Detect which cell encompasses the target text, then output its (x, y) center coordinate. 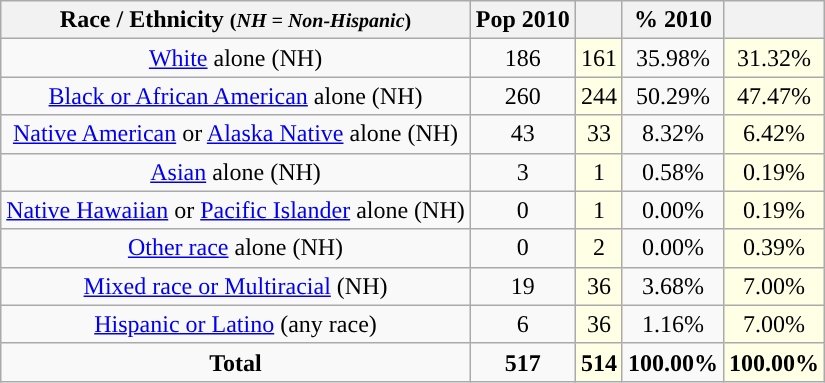
8.32% (672, 134)
3 (522, 172)
0.58% (672, 172)
0.39% (774, 248)
260 (522, 96)
Pop 2010 (522, 20)
Other race alone (NH) (236, 248)
161 (598, 58)
Native American or Alaska Native alone (NH) (236, 134)
White alone (NH) (236, 58)
31.32% (774, 58)
1.16% (672, 324)
Native Hawaiian or Pacific Islander alone (NH) (236, 210)
6.42% (774, 134)
50.29% (672, 96)
Total (236, 362)
186 (522, 58)
47.47% (774, 96)
514 (598, 362)
% 2010 (672, 20)
35.98% (672, 58)
6 (522, 324)
Mixed race or Multiracial (NH) (236, 286)
19 (522, 286)
244 (598, 96)
2 (598, 248)
Race / Ethnicity (NH = Non-Hispanic) (236, 20)
3.68% (672, 286)
43 (522, 134)
Hispanic or Latino (any race) (236, 324)
33 (598, 134)
517 (522, 362)
Black or African American alone (NH) (236, 96)
Asian alone (NH) (236, 172)
